Output the (x, y) coordinate of the center of the cell containing the given text.  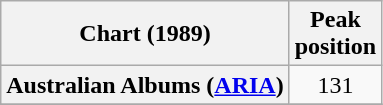
Chart (1989) (145, 34)
Australian Albums (ARIA) (145, 85)
Peakposition (335, 34)
131 (335, 85)
